Search for the cell housing the specified text and yield its [X, Y] center coordinate. 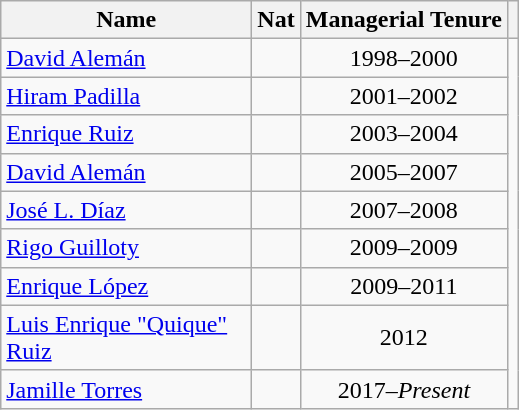
Nat [276, 20]
Rigo Guilloty [126, 248]
2009–2009 [404, 248]
1998–2000 [404, 58]
2012 [404, 338]
Enrique López [126, 286]
Enrique Ruiz [126, 134]
2007–2008 [404, 210]
2003–2004 [404, 134]
2005–2007 [404, 172]
Jamille Torres [126, 389]
Name [126, 20]
2017–Present [404, 389]
José L. Díaz [126, 210]
2001–2002 [404, 96]
Managerial Tenure [404, 20]
2009–2011 [404, 286]
Hiram Padilla [126, 96]
Luis Enrique "Quique" Ruiz [126, 338]
